Provide the [X, Y] coordinate of the cell's center where the given text is located.  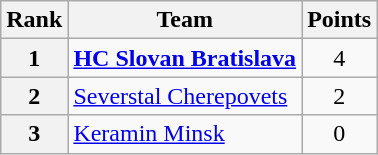
Points [340, 20]
Keramin Minsk [185, 134]
1 [34, 58]
Rank [34, 20]
3 [34, 134]
Severstal Cherepovets [185, 96]
4 [340, 58]
HC Slovan Bratislava [185, 58]
Team [185, 20]
0 [340, 134]
